Identify which cell holds the provided text, then report its [x, y] central coordinate. 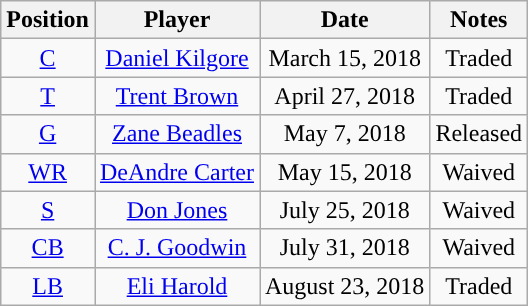
Daniel Kilgore [176, 58]
July 31, 2018 [345, 248]
March 15, 2018 [345, 58]
DeAndre Carter [176, 172]
July 25, 2018 [345, 210]
Eli Harold [176, 286]
Notes [479, 20]
Position [48, 20]
Trent Brown [176, 96]
T [48, 96]
Date [345, 20]
WR [48, 172]
April 27, 2018 [345, 96]
G [48, 134]
C [48, 58]
S [48, 210]
C. J. Goodwin [176, 248]
Zane Beadles [176, 134]
Don Jones [176, 210]
CB [48, 248]
May 7, 2018 [345, 134]
Player [176, 20]
August 23, 2018 [345, 286]
Released [479, 134]
LB [48, 286]
May 15, 2018 [345, 172]
